Pinpoint the cell where the given text exists, returning its (X, Y) midpoint coordinate. 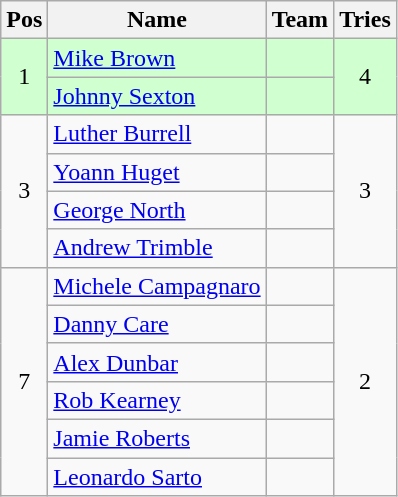
4 (366, 77)
7 (24, 381)
Rob Kearney (157, 400)
2 (366, 381)
1 (24, 77)
Andrew Trimble (157, 248)
Leonardo Sarto (157, 477)
Pos (24, 20)
Tries (366, 20)
Luther Burrell (157, 134)
Yoann Huget (157, 172)
Johnny Sexton (157, 96)
Michele Campagnaro (157, 286)
Alex Dunbar (157, 362)
George North (157, 210)
Mike Brown (157, 58)
Jamie Roberts (157, 438)
Danny Care (157, 324)
Name (157, 20)
Team (300, 20)
